Locate the cell with the specified text and output its [x, y] center coordinate. 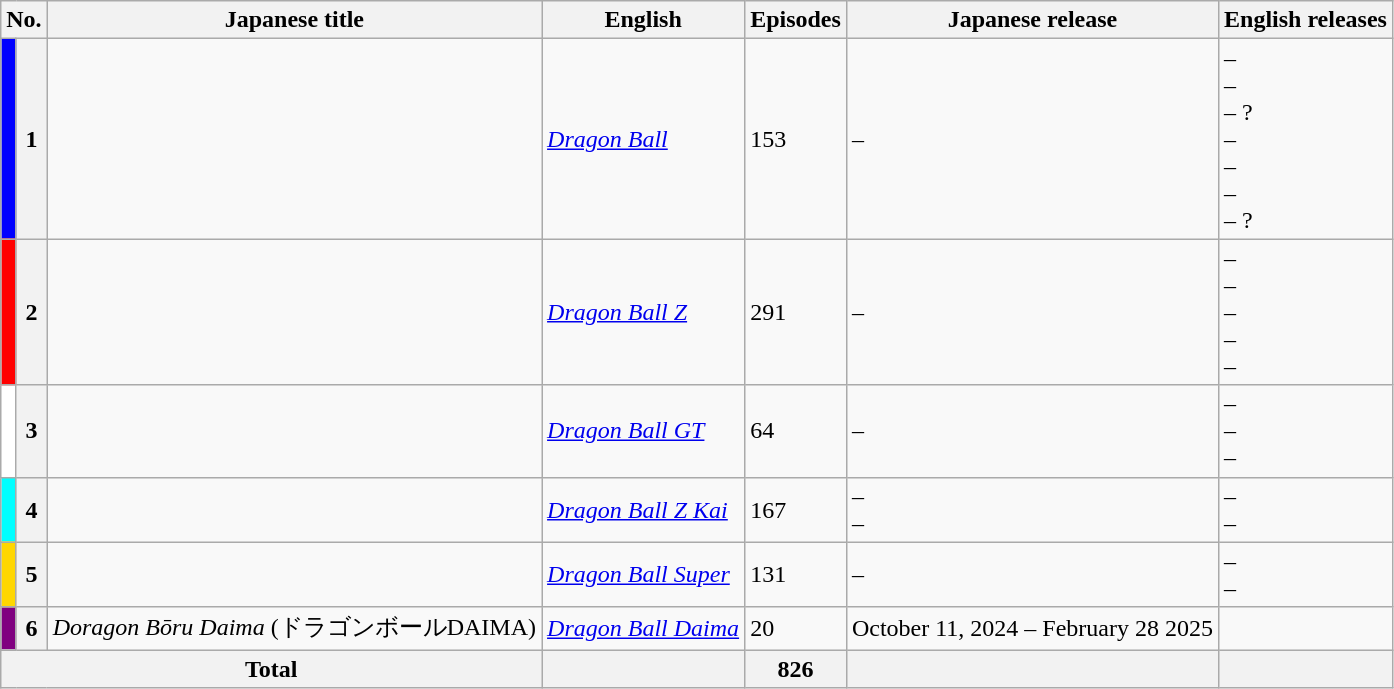
5 [32, 574]
3 [32, 431]
167 [796, 510]
No. [24, 20]
– – – ? – – – – ? [1305, 139]
Dragon Ball [644, 139]
Japanese title [294, 20]
2 [32, 312]
20 [796, 628]
131 [796, 574]
Episodes [796, 20]
4 [32, 510]
Dragon Ball Daima [644, 628]
English releases [1305, 20]
Japanese release [1032, 20]
– – – [1305, 431]
153 [796, 139]
826 [796, 669]
Doragon Bōru Daima (ドラゴンボールDAIMA) [294, 628]
Total [272, 669]
English [644, 20]
Dragon Ball Z [644, 312]
– – – – – [1305, 312]
6 [32, 628]
1 [32, 139]
Dragon Ball GT [644, 431]
October 11, 2024 – February 28 2025 [1032, 628]
64 [796, 431]
Dragon Ball Super [644, 574]
291 [796, 312]
Dragon Ball Z Kai [644, 510]
